Determine the [X, Y] coordinate at the center of the cell enclosing the given text.  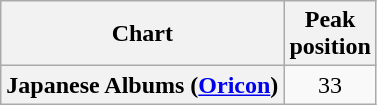
Japanese Albums (Oricon) [142, 85]
33 [330, 85]
Chart [142, 34]
Peakposition [330, 34]
